For the text-containing cell, return its midpoint in (X, Y) coordinate format. 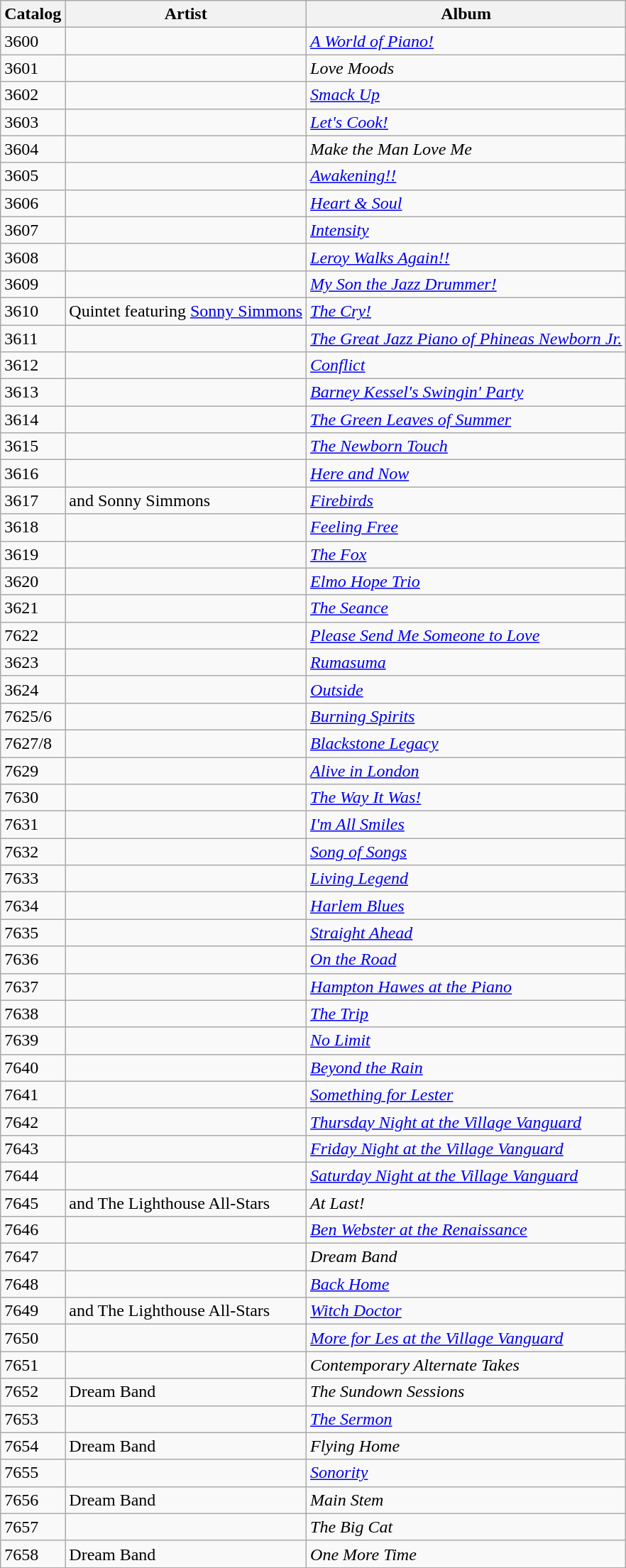
Living Legend (466, 879)
Ben Webster at the Renaissance (466, 1230)
7655 (33, 1473)
3624 (33, 689)
7629 (33, 770)
3619 (33, 554)
Main Stem (466, 1500)
Awakening!! (466, 176)
Back Home (466, 1284)
3618 (33, 527)
The Way It Was! (466, 798)
3601 (33, 68)
7639 (33, 1041)
Contemporary Alternate Takes (466, 1365)
Let's Cook! (466, 122)
Thursday Night at the Village Vanguard (466, 1122)
7634 (33, 906)
No Limit (466, 1041)
The Newborn Touch (466, 446)
Song of Songs (466, 852)
Sonority (466, 1473)
7649 (33, 1311)
3602 (33, 95)
7654 (33, 1446)
3612 (33, 366)
Burning Spirits (466, 716)
Feeling Free (466, 527)
3620 (33, 581)
Straight Ahead (466, 933)
Friday Night at the Village Vanguard (466, 1148)
The Green Leaves of Summer (466, 420)
Love Moods (466, 68)
7630 (33, 798)
7647 (33, 1257)
Outside (466, 689)
7648 (33, 1284)
7650 (33, 1338)
3600 (33, 41)
7646 (33, 1230)
Catalog (33, 14)
Intensity (466, 230)
More for Les at the Village Vanguard (466, 1338)
3621 (33, 608)
3608 (33, 257)
7645 (33, 1203)
Flying Home (466, 1446)
One More Time (466, 1554)
7656 (33, 1500)
Leroy Walks Again!! (466, 257)
The Sundown Sessions (466, 1392)
Heart & Soul (466, 203)
7644 (33, 1175)
3617 (33, 500)
Conflict (466, 366)
3615 (33, 446)
3604 (33, 149)
Quintet featuring Sonny Simmons (186, 311)
Artist (186, 14)
The Trip (466, 1014)
3623 (33, 662)
The Sermon (466, 1419)
Alive in London (466, 770)
At Last! (466, 1203)
Firebirds (466, 500)
3605 (33, 176)
7640 (33, 1068)
Rumasuma (466, 662)
3616 (33, 473)
7657 (33, 1527)
3610 (33, 311)
3607 (33, 230)
7633 (33, 879)
7631 (33, 825)
7638 (33, 1014)
Here and Now (466, 473)
7642 (33, 1122)
Make the Man Love Me (466, 149)
and Sonny Simmons (186, 500)
Blackstone Legacy (466, 743)
Something for Lester (466, 1095)
7643 (33, 1148)
The Fox (466, 554)
A World of Piano! (466, 41)
Elmo Hope Trio (466, 581)
7653 (33, 1419)
Saturday Night at the Village Vanguard (466, 1175)
3611 (33, 339)
3603 (33, 122)
Album (466, 14)
Witch Doctor (466, 1311)
Beyond the Rain (466, 1068)
3606 (33, 203)
3609 (33, 284)
7652 (33, 1392)
The Cry! (466, 311)
7632 (33, 852)
On the Road (466, 960)
The Great Jazz Piano of Phineas Newborn Jr. (466, 339)
I'm All Smiles (466, 825)
The Seance (466, 608)
3613 (33, 393)
3614 (33, 420)
7635 (33, 933)
7636 (33, 960)
7658 (33, 1554)
The Big Cat (466, 1527)
7625/6 (33, 716)
Hampton Hawes at the Piano (466, 987)
7651 (33, 1365)
7637 (33, 987)
Please Send Me Someone to Love (466, 635)
7627/8 (33, 743)
Barney Kessel's Swingin' Party (466, 393)
Harlem Blues (466, 906)
My Son the Jazz Drummer! (466, 284)
Smack Up (466, 95)
7622 (33, 635)
7641 (33, 1095)
